Provide the [x, y] coordinate of the cell's center where the given text is located.  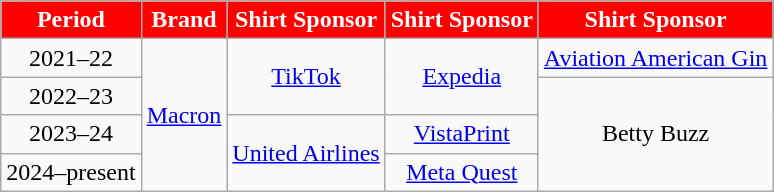
Expedia [462, 77]
2022–23 [71, 96]
TikTok [306, 77]
2021–22 [71, 58]
Macron [184, 115]
United Airlines [306, 153]
Aviation American Gin [656, 58]
Period [71, 20]
Betty Buzz [656, 134]
Meta Quest [462, 172]
VistaPrint [462, 134]
2024–present [71, 172]
2023–24 [71, 134]
Brand [184, 20]
